From the cell containing the given text, extract its center point as [x, y] coordinate. 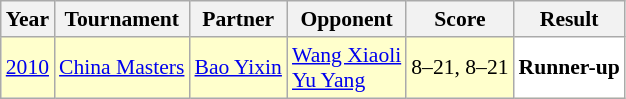
Bao Yixin [238, 68]
Tournament [122, 19]
Result [570, 19]
Opponent [346, 19]
Wang Xiaoli Yu Yang [346, 68]
Score [460, 19]
2010 [28, 68]
China Masters [122, 68]
Partner [238, 19]
Runner-up [570, 68]
8–21, 8–21 [460, 68]
Year [28, 19]
